Find where the given text appears and provide that cell's center as [x, y] coordinate. 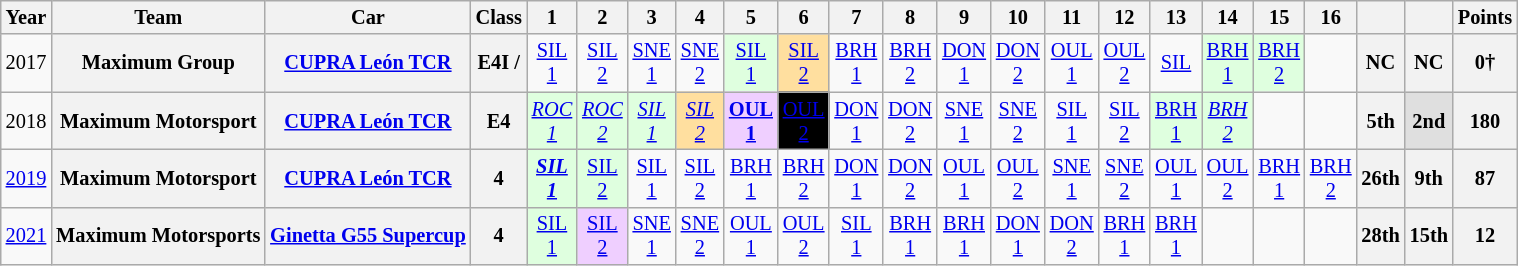
5th [1381, 121]
Year [26, 17]
15 [1279, 17]
180 [1485, 121]
3 [652, 17]
Team [158, 17]
26th [1381, 178]
SIL [1176, 63]
2nd [1429, 121]
87 [1485, 178]
Points [1485, 17]
8 [910, 17]
2019 [26, 178]
28th [1381, 236]
Maximum Group [158, 63]
Class [499, 17]
E4 [499, 121]
E4I / [499, 63]
9th [1429, 178]
0† [1485, 63]
1 [552, 17]
ROC1 [552, 121]
2 [602, 17]
2017 [26, 63]
10 [1018, 17]
2018 [26, 121]
Car [368, 17]
14 [1228, 17]
2021 [26, 236]
5 [751, 17]
Ginetta G55 Supercup [368, 236]
15th [1429, 236]
9 [964, 17]
7 [856, 17]
Maximum Motorsports [158, 236]
6 [804, 17]
16 [1331, 17]
11 [1072, 17]
13 [1176, 17]
ROC2 [602, 121]
